Capture the cell that displays the provided text and extract its [X, Y] central coordinate. 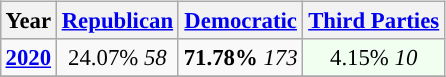
71.78% 173 [240, 58]
2020 [28, 58]
Third Parties [374, 21]
24.07% 58 [117, 58]
Democratic [240, 21]
Republican [117, 21]
4.15% 10 [374, 58]
Year [28, 21]
